Determine the [X, Y] coordinate at the center of the cell enclosing the given text.  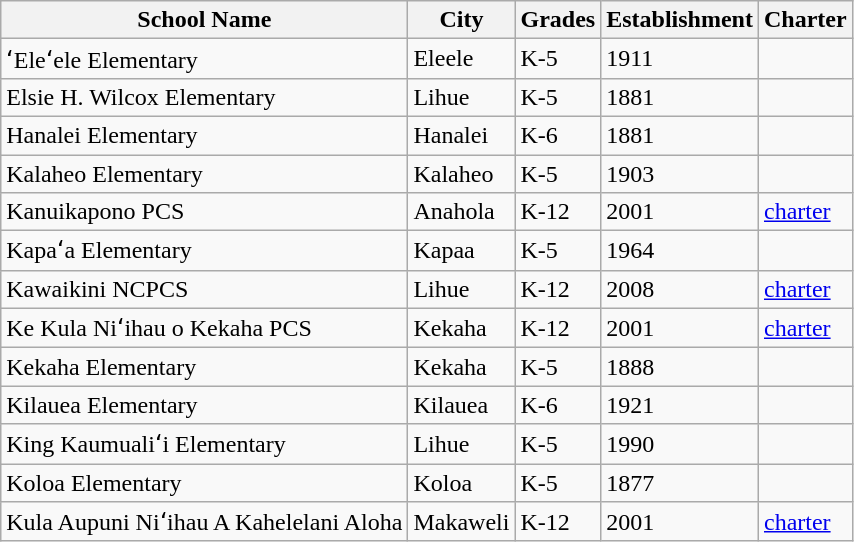
City [462, 20]
Kekaha Elementary [204, 367]
Koloa Elementary [204, 483]
King Kaumualiʻi Elementary [204, 444]
Kawaikini NCPCS [204, 289]
Makaweli [462, 522]
School Name [204, 20]
Anahola [462, 212]
Kilauea [462, 405]
1903 [680, 173]
ʻEleʻele Elementary [204, 59]
1990 [680, 444]
Kalaheo Elementary [204, 173]
Hanalei Elementary [204, 135]
Kapaʻa Elementary [204, 251]
2008 [680, 289]
Grades [558, 20]
Hanalei [462, 135]
Kula Aupuni Niʻihau A Kahelelani Aloha [204, 522]
Kalaheo [462, 173]
Kilauea Elementary [204, 405]
Elsie H. Wilcox Elementary [204, 97]
Koloa [462, 483]
1877 [680, 483]
Establishment [680, 20]
Eleele [462, 59]
1921 [680, 405]
1888 [680, 367]
Ke Kula Niʻihau o Kekaha PCS [204, 328]
1964 [680, 251]
Kapaa [462, 251]
1911 [680, 59]
Charter [805, 20]
Kanuikapono PCS [204, 212]
